Detect which cell encompasses the target text, then output its (X, Y) center coordinate. 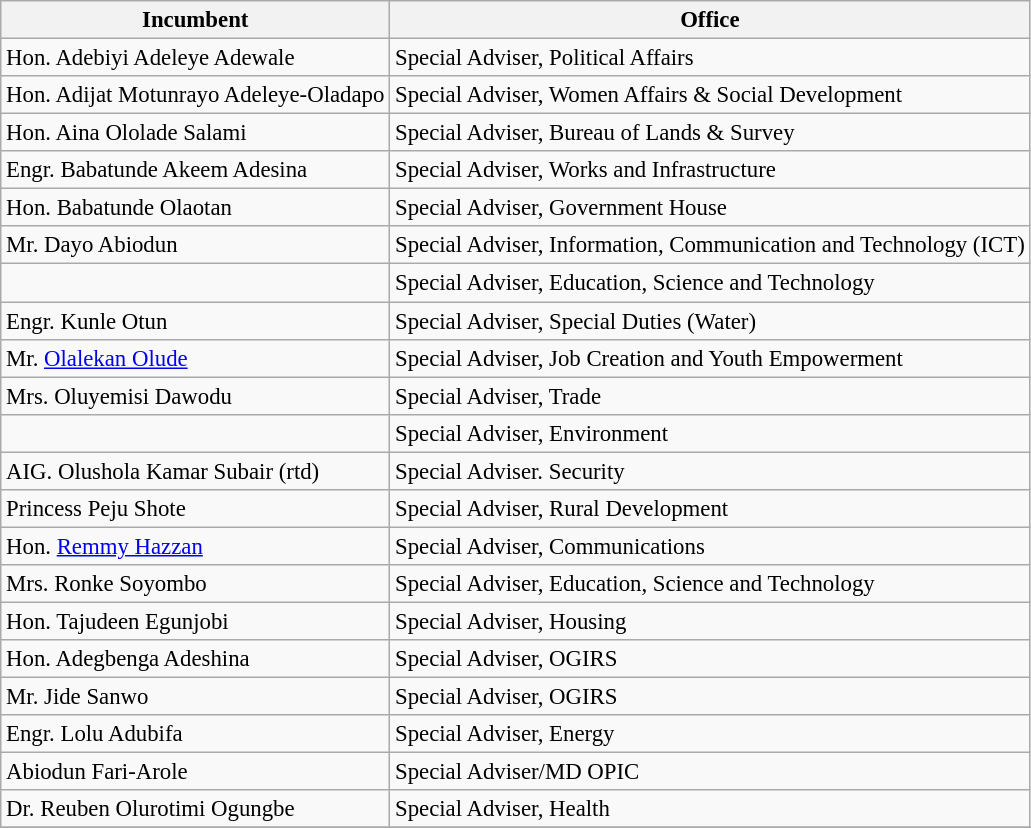
Hon. Remmy Hazzan (196, 546)
Special Adviser, Special Duties (Water) (710, 321)
Office (710, 20)
Hon. Adebiyi Adeleye Adewale (196, 58)
Special Adviser, Job Creation and Youth Empowerment (710, 358)
Engr. Babatunde Akeem Adesina (196, 170)
Special Adviser/MD OPIC (710, 772)
Special Adviser, Bureau of Lands & Survey (710, 133)
Special Adviser, Trade (710, 396)
Mr. Jide Sanwo (196, 697)
Mr. Olalekan Olude (196, 358)
Abiodun Fari-Arole (196, 772)
Engr. Kunle Otun (196, 321)
Mrs. Oluyemisi Dawodu (196, 396)
Engr. Lolu Adubifa (196, 734)
Mr. Dayo Abiodun (196, 245)
Mrs. Ronke Soyombo (196, 584)
Special Adviser, Political Affairs (710, 58)
Hon. Babatunde Olaotan (196, 208)
Incumbent (196, 20)
Special Adviser, Rural Development (710, 509)
Special Adviser, Women Affairs & Social Development (710, 95)
Hon. Tajudeen Egunjobi (196, 621)
Special Adviser, Housing (710, 621)
Special Adviser. Security (710, 471)
AIG. Olushola Kamar Subair (rtd) (196, 471)
Special Adviser, Government House (710, 208)
Hon. Adijat Motunrayo Adeleye-Oladapo (196, 95)
Hon. Aina Ololade Salami (196, 133)
Princess Peju Shote (196, 509)
Special Adviser, Information, Communication and Technology (ICT) (710, 245)
Special Adviser, Works and Infrastructure (710, 170)
Special Adviser, Health (710, 809)
Dr. Reuben Olurotimi Ogungbe (196, 809)
Special Adviser, Communications (710, 546)
Special Adviser, Environment (710, 433)
Special Adviser, Energy (710, 734)
Hon. Adegbenga Adeshina (196, 659)
